Return (x, y) of the center of cell containing provided text 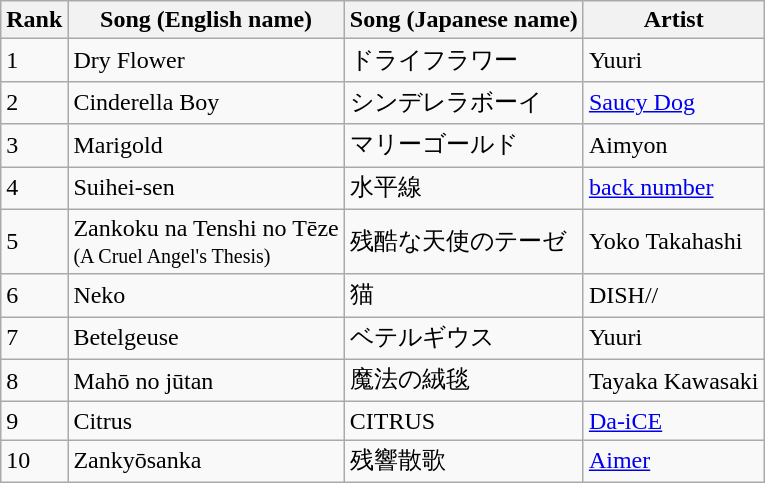
Rank (34, 20)
Song (Japanese name) (464, 20)
Aimyon (674, 146)
残酷な天使のテーゼ (464, 242)
水平線 (464, 188)
魔法の絨毯 (464, 380)
CITRUS (464, 421)
6 (34, 296)
Saucy Dog (674, 102)
Zankyōsanka (206, 462)
5 (34, 242)
Suihei-sen (206, 188)
back number (674, 188)
猫 (464, 296)
Cinderella Boy (206, 102)
Betelgeuse (206, 338)
Neko (206, 296)
1 (34, 60)
Song (English name) (206, 20)
2 (34, 102)
DISH// (674, 296)
10 (34, 462)
ドライフラワー (464, 60)
Aimer (674, 462)
ベテルギウス (464, 338)
Tayaka Kawasaki (674, 380)
Da-iCE (674, 421)
Zankoku na Tenshi no Tēze (A Cruel Angel's Thesis) (206, 242)
Dry Flower (206, 60)
シンデレラボーイ (464, 102)
9 (34, 421)
7 (34, 338)
Marigold (206, 146)
4 (34, 188)
Artist (674, 20)
3 (34, 146)
マリーゴールド (464, 146)
Mahō no jūtan (206, 380)
Yoko Takahashi (674, 242)
Citrus (206, 421)
8 (34, 380)
残響散歌 (464, 462)
